For the text-containing cell, return its midpoint in [x, y] coordinate format. 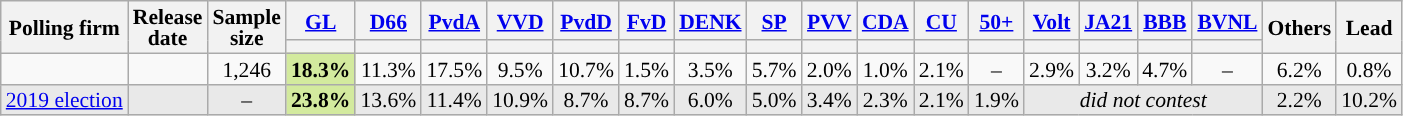
Volt [1052, 20]
Polling firm [64, 27]
JA21 [1108, 20]
11.4% [454, 100]
17.5% [454, 68]
CDA [886, 20]
1.9% [996, 100]
D66 [388, 20]
1.0% [886, 68]
DENK [710, 20]
9.5% [520, 68]
SP [774, 20]
10.7% [586, 68]
10.9% [520, 100]
PvdA [454, 20]
VVD [520, 20]
Lead [1369, 27]
6.2% [1299, 68]
PVV [830, 20]
0.8% [1369, 68]
2.9% [1052, 68]
6.0% [710, 100]
CU [942, 20]
3.2% [1108, 68]
2.3% [886, 100]
1,246 [246, 68]
23.8% [320, 100]
4.7% [1164, 68]
18.3% [320, 68]
5.0% [774, 100]
PvdD [586, 20]
13.6% [388, 100]
did not contest [1143, 100]
5.7% [774, 68]
11.3% [388, 68]
GL [320, 20]
FvD [646, 20]
BBB [1164, 20]
3.4% [830, 100]
Samplesize [246, 27]
2019 election [64, 100]
10.2% [1369, 100]
1.5% [646, 68]
2.2% [1299, 100]
BVNL [1227, 20]
Releasedate [168, 27]
2.0% [830, 68]
50+ [996, 20]
Others [1299, 27]
3.5% [710, 68]
